Pinpoint the cell where the given text exists, returning its (x, y) midpoint coordinate. 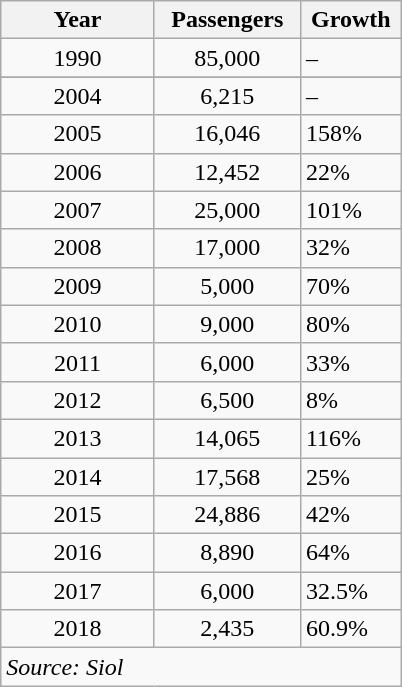
2006 (78, 172)
12,452 (227, 172)
8% (350, 400)
22% (350, 172)
60.9% (350, 629)
1990 (78, 58)
2007 (78, 210)
9,000 (227, 324)
101% (350, 210)
Passengers (227, 20)
70% (350, 286)
25,000 (227, 210)
158% (350, 134)
14,065 (227, 438)
2004 (78, 96)
80% (350, 324)
2014 (78, 477)
8,890 (227, 553)
2008 (78, 248)
17,000 (227, 248)
42% (350, 515)
2013 (78, 438)
2015 (78, 515)
2012 (78, 400)
2011 (78, 362)
6,500 (227, 400)
2010 (78, 324)
17,568 (227, 477)
5,000 (227, 286)
2017 (78, 591)
2005 (78, 134)
85,000 (227, 58)
6,215 (227, 96)
24,886 (227, 515)
Year (78, 20)
116% (350, 438)
32.5% (350, 591)
32% (350, 248)
2,435 (227, 629)
25% (350, 477)
64% (350, 553)
2018 (78, 629)
Growth (350, 20)
2009 (78, 286)
2016 (78, 553)
Source: Siol (202, 667)
16,046 (227, 134)
33% (350, 362)
